Detect which cell encompasses the target text, then output its [X, Y] center coordinate. 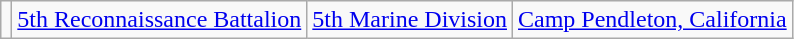
Camp Pendleton, California [653, 20]
5th Marine Division [410, 20]
5th Reconnaissance Battalion [160, 20]
